Extract the [X, Y] coordinate from the center of the cell holding the provided text.  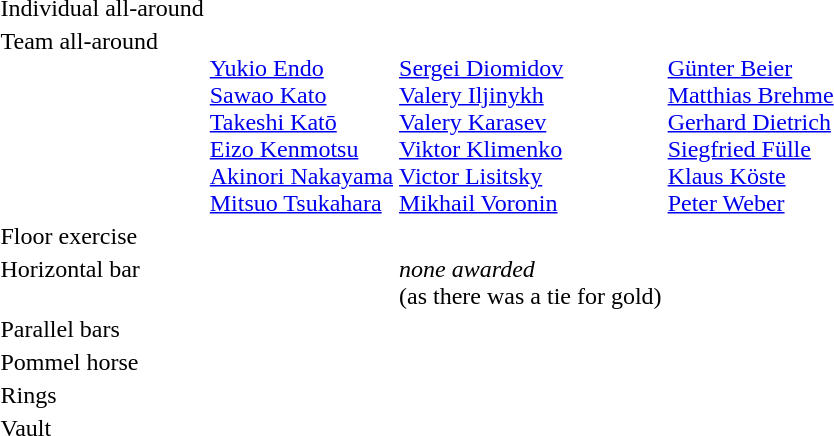
Sergei DiomidovValery IljinykhValery KarasevViktor KlimenkoVictor LisitskyMikhail Voronin [531, 122]
none awarded(as there was a tie for gold) [531, 282]
Yukio EndoSawao KatoTakeshi KatōEizo KenmotsuAkinori NakayamaMitsuo Tsukahara [301, 122]
